Pinpoint the cell where the given text exists, returning its (x, y) midpoint coordinate. 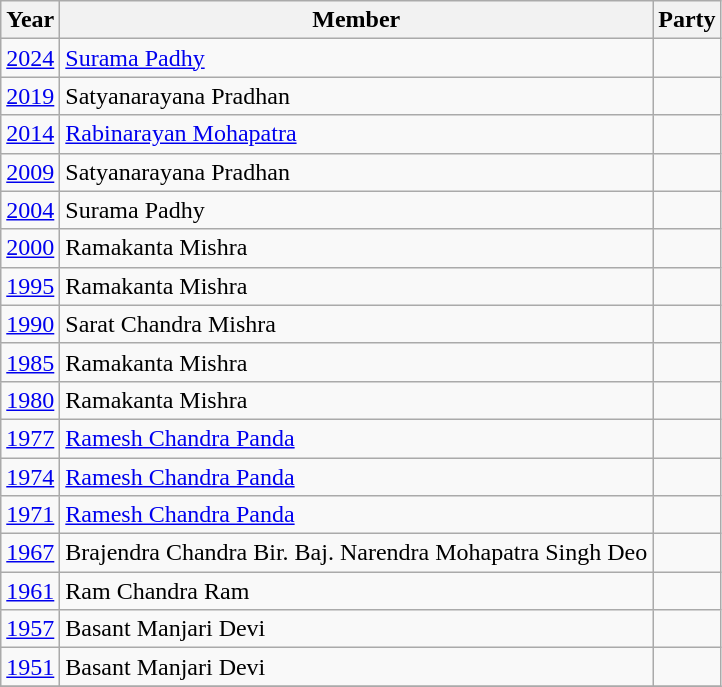
Rabinarayan Mohapatra (356, 134)
1967 (30, 553)
1995 (30, 286)
2024 (30, 58)
1974 (30, 477)
Member (356, 20)
2000 (30, 248)
Sarat Chandra Mishra (356, 324)
2019 (30, 96)
Ram Chandra Ram (356, 591)
1977 (30, 438)
Year (30, 20)
1980 (30, 400)
2004 (30, 210)
Party (687, 20)
Brajendra Chandra Bir. Baj. Narendra Mohapatra Singh Deo (356, 553)
1990 (30, 324)
1961 (30, 591)
1951 (30, 667)
1957 (30, 629)
1971 (30, 515)
1985 (30, 362)
2014 (30, 134)
2009 (30, 172)
